Provide the [x, y] coordinate of the cell's center where the given text is located.  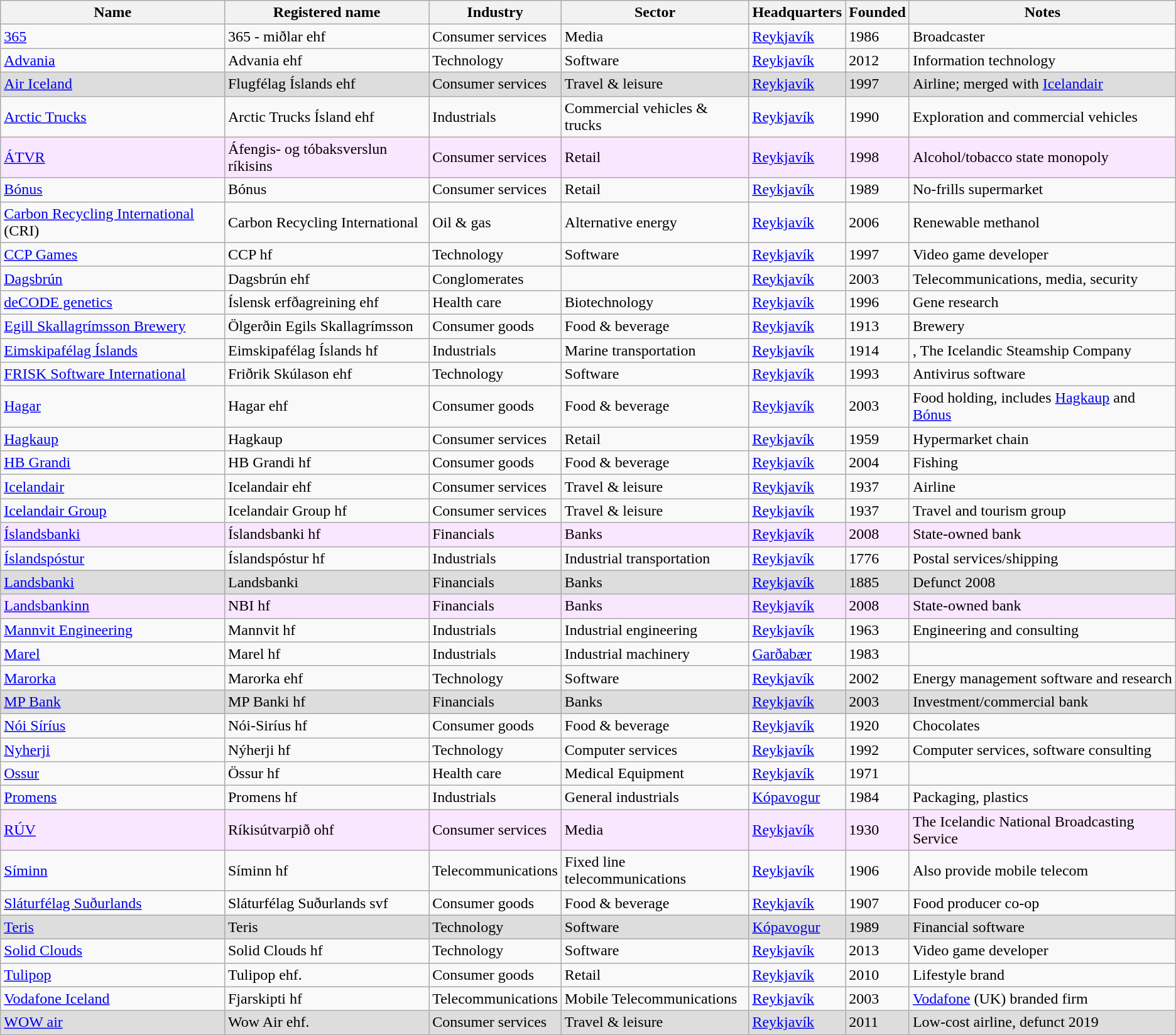
Registered name [327, 13]
Marel hf [327, 654]
Alcohol/tobacco state monopoly [1042, 157]
Information technology [1042, 60]
Mobile Telecommunications [655, 999]
1776 [878, 558]
CCP hf [327, 254]
Founded [878, 13]
Carbon Recycling International [327, 222]
Íslensk erfðagreining ehf [327, 302]
Airline [1042, 487]
Fjarskipti hf [327, 999]
365 - miðlar ehf [327, 36]
HB Grandi [113, 463]
Hagar [113, 407]
Vodafone (UK) branded firm [1042, 999]
Eimskipafélag Íslands hf [327, 350]
Áfengis- og tóbaksverslun ríkisins [327, 157]
Oil & gas [495, 222]
Medical Equipment [655, 774]
MP Banki hf [327, 702]
CCP Games [113, 254]
Industrial transportation [655, 558]
Marorka ehf [327, 678]
2011 [878, 1022]
1959 [878, 439]
Headquarters [797, 13]
Renewable methanol [1042, 222]
Financial software [1042, 927]
Ölgerðin Egils Skallagrímsson [327, 326]
, The Icelandic Steamship Company [1042, 350]
1906 [878, 870]
Mannvit Engineering [113, 630]
Commercial vehicles & trucks [655, 117]
Dagsbrún ehf [327, 278]
Landsbankinn [113, 606]
Wow Air ehf. [327, 1022]
Dagsbrún [113, 278]
Travel and tourism group [1042, 511]
Íslandsbanki hf [327, 534]
1986 [878, 36]
Defunct 2008 [1042, 582]
2006 [878, 222]
Nói Síríus [113, 725]
Síminn [113, 870]
Íslandsbanki [113, 534]
Airline; merged with Icelandair [1042, 84]
1885 [878, 582]
Conglomerates [495, 278]
Tulipop [113, 975]
1971 [878, 774]
Marorka [113, 678]
1996 [878, 302]
Egill Skallagrímsson Brewery [113, 326]
Carbon Recycling International (CRI) [113, 222]
Advania [113, 60]
Solid Clouds [113, 951]
NBI hf [327, 606]
Antivirus software [1042, 374]
Industrial engineering [655, 630]
Sláturfélag Suðurlands [113, 903]
2004 [878, 463]
Notes [1042, 13]
Ossur [113, 774]
Low-cost airline, defunct 2019 [1042, 1022]
Investment/commercial bank [1042, 702]
1907 [878, 903]
1983 [878, 654]
1914 [878, 350]
Mannvit hf [327, 630]
Chocolates [1042, 725]
Computer services, software consulting [1042, 749]
ÁTVR [113, 157]
1920 [878, 725]
Íslandspóstur [113, 558]
1963 [878, 630]
Friðrik Skúlason ehf [327, 374]
Flugfélag Íslands ehf [327, 84]
Icelandair [113, 487]
Hypermarket chain [1042, 439]
Tulipop ehf. [327, 975]
Engineering and consulting [1042, 630]
Icelandair Group [113, 511]
1993 [878, 374]
1984 [878, 798]
Alternative energy [655, 222]
RÚV [113, 830]
General industrials [655, 798]
Lifestyle brand [1042, 975]
The Icelandic National Broadcasting Service [1042, 830]
1930 [878, 830]
Ríkisútvarpið ohf [327, 830]
Food holding, includes Hagkaup and Bónus [1042, 407]
Garðabær [797, 654]
2010 [878, 975]
Gene research [1042, 302]
2013 [878, 951]
No-frills supermarket [1042, 190]
Síminn hf [327, 870]
Telecommunications, media, security [1042, 278]
Eimskipafélag Íslands [113, 350]
Marine transportation [655, 350]
Icelandair Group hf [327, 511]
Computer services [655, 749]
Nyherji [113, 749]
Íslandspóstur hf [327, 558]
Advania ehf [327, 60]
Icelandair ehf [327, 487]
Postal services/shipping [1042, 558]
Promens [113, 798]
HB Grandi hf [327, 463]
Name [113, 13]
Nýherji hf [327, 749]
Industry [495, 13]
Össur hf [327, 774]
Hagar ehf [327, 407]
Exploration and commercial vehicles [1042, 117]
deCODE genetics [113, 302]
Marel [113, 654]
Nói-Siríus hf [327, 725]
Fishing [1042, 463]
Fixed line telecommunications [655, 870]
2012 [878, 60]
Brewery [1042, 326]
Arctic Trucks [113, 117]
365 [113, 36]
Sector [655, 13]
2002 [878, 678]
1913 [878, 326]
Biotechnology [655, 302]
1990 [878, 117]
Broadcaster [1042, 36]
Energy management software and research [1042, 678]
MP Bank [113, 702]
Sláturfélag Suðurlands svf [327, 903]
Food producer co-op [1042, 903]
1998 [878, 157]
Arctic Trucks Ísland ehf [327, 117]
Promens hf [327, 798]
1992 [878, 749]
Solid Clouds hf [327, 951]
Industrial machinery [655, 654]
Air Iceland [113, 84]
Also provide mobile telecom [1042, 870]
FRISK Software International [113, 374]
Packaging, plastics [1042, 798]
WOW air [113, 1022]
Vodafone Iceland [113, 999]
